Detect which cell encompasses the target text, then output its (x, y) center coordinate. 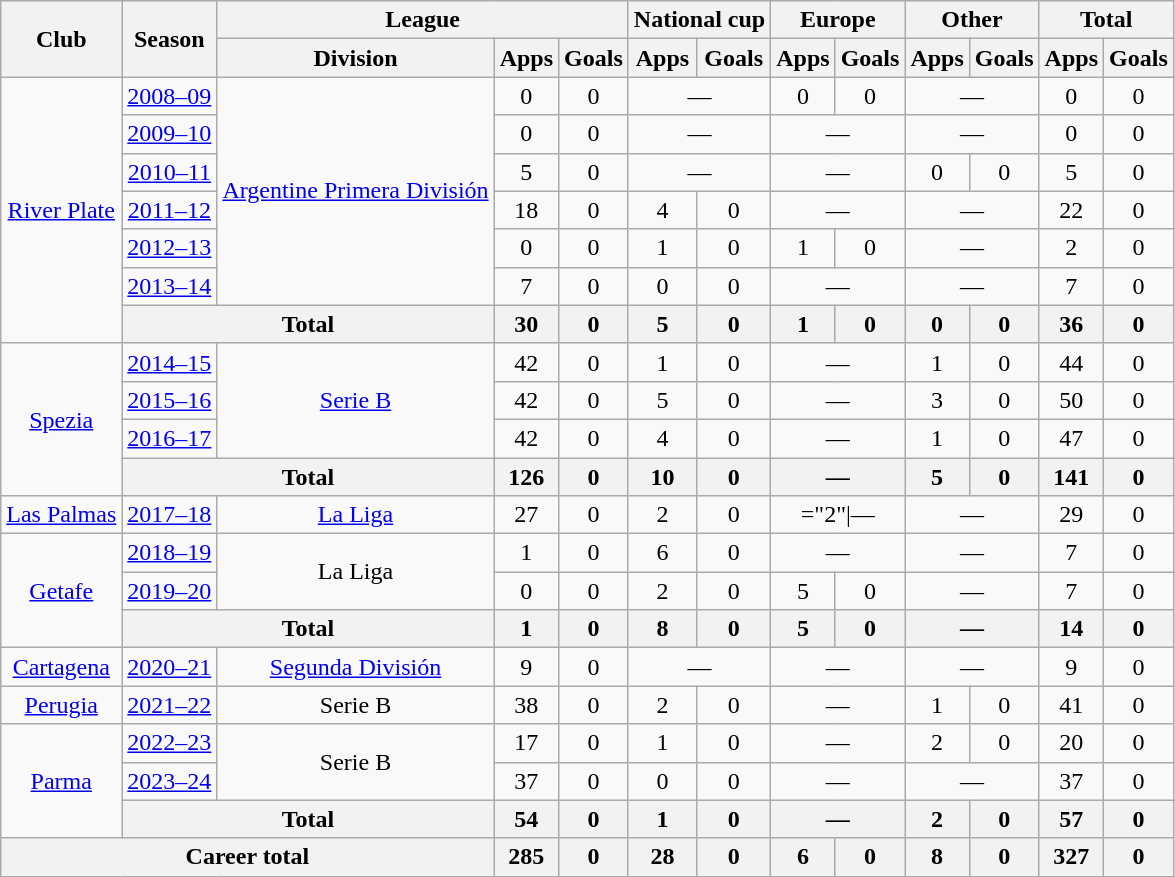
National cup (699, 20)
2017–18 (170, 515)
Cartagena (62, 667)
2014–15 (170, 362)
54 (526, 819)
Division (356, 58)
18 (526, 210)
Segunda División (356, 667)
20 (1071, 743)
2018–19 (170, 553)
47 (1071, 438)
2010–11 (170, 172)
Career total (248, 857)
2008–09 (170, 96)
57 (1071, 819)
41 (1071, 705)
38 (526, 705)
126 (526, 477)
2009–10 (170, 134)
2020–21 (170, 667)
50 (1071, 400)
2022–23 (170, 743)
Getafe (62, 591)
28 (662, 857)
3 (937, 400)
141 (1071, 477)
Other (972, 20)
17 (526, 743)
League (422, 20)
2021–22 (170, 705)
29 (1071, 515)
36 (1071, 324)
Argentine Primera División (356, 191)
2012–13 (170, 248)
Europe (838, 20)
14 (1071, 629)
Club (62, 39)
Season (170, 39)
27 (526, 515)
Perugia (62, 705)
30 (526, 324)
Las Palmas (62, 515)
10 (662, 477)
327 (1071, 857)
2013–14 (170, 286)
Parma (62, 781)
2015–16 (170, 400)
2023–24 (170, 781)
285 (526, 857)
Spezia (62, 419)
2011–12 (170, 210)
="2"|— (838, 515)
2016–17 (170, 438)
44 (1071, 362)
22 (1071, 210)
River Plate (62, 210)
2019–20 (170, 591)
